Search for the cell housing the specified text and yield its (x, y) center coordinate. 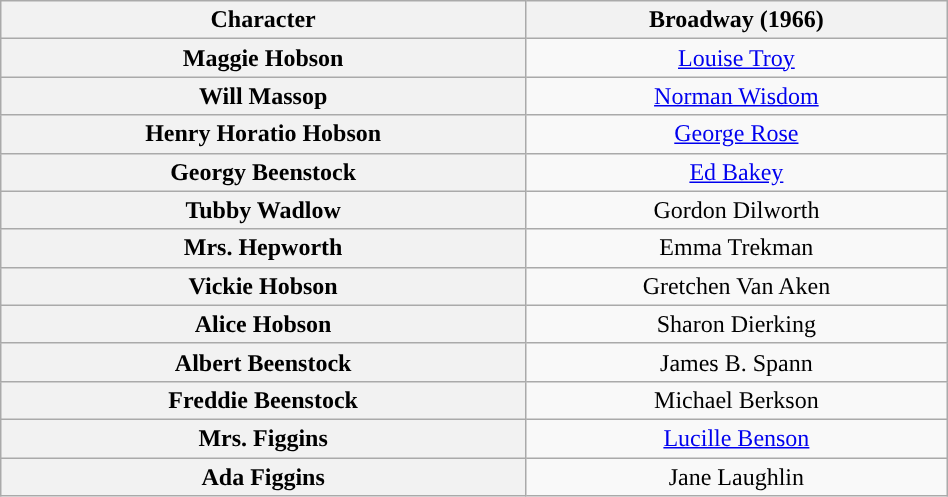
Jane Laughlin (737, 477)
Albert Beenstock (264, 362)
Ed Bakey (737, 172)
Ada Figgins (264, 477)
Tubby Wadlow (264, 210)
Alice Hobson (264, 324)
Vickie Hobson (264, 286)
Freddie Beenstock (264, 400)
Georgy Beenstock (264, 172)
Norman Wisdom (737, 96)
Mrs. Hepworth (264, 248)
Maggie Hobson (264, 58)
Gretchen Van Aken (737, 286)
Sharon Dierking (737, 324)
Lucille Benson (737, 438)
James B. Spann (737, 362)
Will Massop (264, 96)
Broadway (1966) (737, 20)
George Rose (737, 134)
Gordon Dilworth (737, 210)
Character (264, 20)
Louise Troy (737, 58)
Michael Berkson (737, 400)
Henry Horatio Hobson (264, 134)
Emma Trekman (737, 248)
Mrs. Figgins (264, 438)
